Determine the (X, Y) coordinate at the center of the cell enclosing the given text.  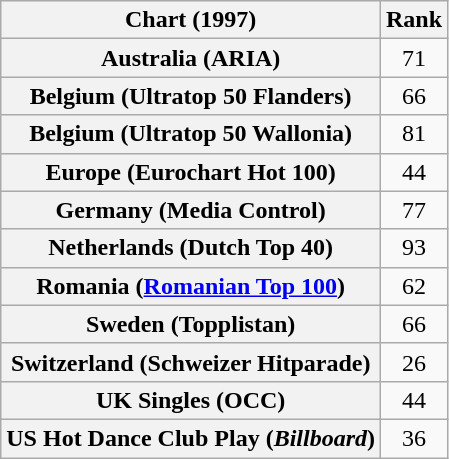
Rank (414, 20)
81 (414, 134)
77 (414, 210)
Belgium (Ultratop 50 Wallonia) (191, 134)
36 (414, 438)
Europe (Eurochart Hot 100) (191, 172)
26 (414, 362)
Romania (Romanian Top 100) (191, 286)
US Hot Dance Club Play (Billboard) (191, 438)
Australia (ARIA) (191, 58)
Switzerland (Schweizer Hitparade) (191, 362)
Belgium (Ultratop 50 Flanders) (191, 96)
71 (414, 58)
93 (414, 248)
UK Singles (OCC) (191, 400)
Sweden (Topplistan) (191, 324)
Germany (Media Control) (191, 210)
62 (414, 286)
Netherlands (Dutch Top 40) (191, 248)
Chart (1997) (191, 20)
